Locate the cell with the specified text and output its [x, y] center coordinate. 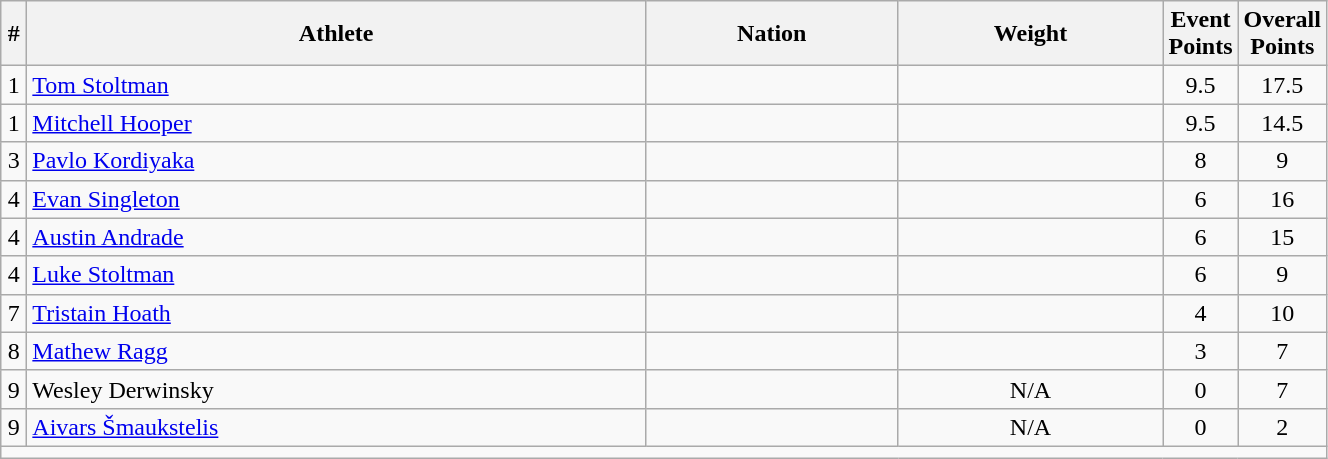
Tristain Hoath [336, 313]
# [14, 34]
Mathew Ragg [336, 351]
Austin Andrade [336, 237]
Weight [1030, 34]
Event Points [1200, 34]
Luke Stoltman [336, 275]
10 [1282, 313]
Tom Stoltman [336, 85]
Athlete [336, 34]
Aivars Šmaukstelis [336, 427]
15 [1282, 237]
Mitchell Hooper [336, 123]
16 [1282, 199]
Wesley Derwinsky [336, 389]
Pavlo Kordiyaka [336, 161]
17.5 [1282, 85]
14.5 [1282, 123]
Nation [772, 34]
Evan Singleton [336, 199]
Overall Points [1282, 34]
2 [1282, 427]
